Return the (x, y) coordinate for the center point of the cell that contains the specified text.  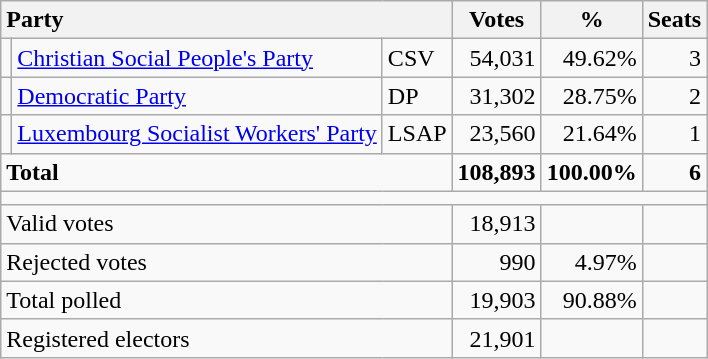
19,903 (496, 300)
1 (674, 134)
54,031 (496, 58)
% (592, 20)
LSAP (417, 134)
Votes (496, 20)
31,302 (496, 96)
DP (417, 96)
18,913 (496, 224)
21,901 (496, 338)
CSV (417, 58)
3 (674, 58)
90.88% (592, 300)
21.64% (592, 134)
Total (226, 172)
6 (674, 172)
990 (496, 262)
28.75% (592, 96)
49.62% (592, 58)
100.00% (592, 172)
Luxembourg Socialist Workers' Party (198, 134)
Christian Social People's Party (198, 58)
4.97% (592, 262)
Seats (674, 20)
Democratic Party (198, 96)
108,893 (496, 172)
Party (226, 20)
Registered electors (226, 338)
Valid votes (226, 224)
23,560 (496, 134)
Total polled (226, 300)
2 (674, 96)
Rejected votes (226, 262)
